Locate the cell with the specified text and output its [X, Y] center coordinate. 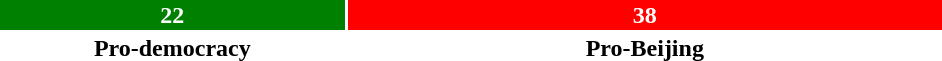
22 [172, 15]
38 [645, 15]
